Detect which cell encompasses the target text, then output its (x, y) center coordinate. 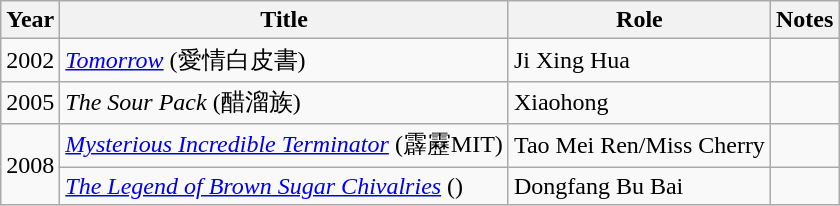
Tomorrow (愛情白皮書) (284, 60)
Year (30, 20)
Title (284, 20)
2005 (30, 102)
Role (639, 20)
2008 (30, 164)
2002 (30, 60)
Dongfang Bu Bai (639, 185)
The Sour Pack (醋溜族) (284, 102)
Tao Mei Ren/Miss Cherry (639, 146)
Ji Xing Hua (639, 60)
Xiaohong (639, 102)
Mysterious Incredible Terminator (霹靂MIT) (284, 146)
Notes (804, 20)
The Legend of Brown Sugar Chivalries () (284, 185)
